Search for the cell housing the specified text and yield its (x, y) center coordinate. 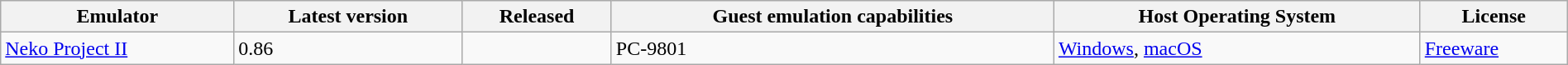
Host Operating System (1237, 17)
Windows, macOS (1237, 48)
Emulator (117, 17)
License (1494, 17)
Latest version (348, 17)
Neko Project II (117, 48)
Guest emulation capabilities (832, 17)
Released (537, 17)
PC-9801 (832, 48)
Freeware (1494, 48)
0.86 (348, 48)
